Capture the cell that displays the provided text and extract its (x, y) central coordinate. 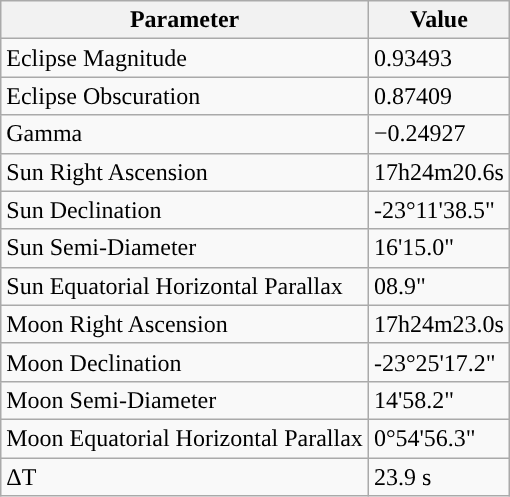
Eclipse Obscuration (185, 96)
23.9 s (438, 477)
Eclipse Magnitude (185, 58)
08.9" (438, 286)
0.87409 (438, 96)
-23°25'17.2" (438, 362)
ΔT (185, 477)
Sun Right Ascension (185, 172)
Moon Right Ascension (185, 324)
0°54'56.3" (438, 438)
0.93493 (438, 58)
Moon Declination (185, 362)
−0.24927 (438, 134)
Value (438, 20)
17h24m20.6s (438, 172)
Gamma (185, 134)
Sun Semi-Diameter (185, 248)
14'58.2" (438, 400)
Sun Declination (185, 210)
16'15.0" (438, 248)
Moon Equatorial Horizontal Parallax (185, 438)
Parameter (185, 20)
Sun Equatorial Horizontal Parallax (185, 286)
Moon Semi-Diameter (185, 400)
-23°11'38.5" (438, 210)
17h24m23.0s (438, 324)
